Locate the cell with the specified text and output its (x, y) center coordinate. 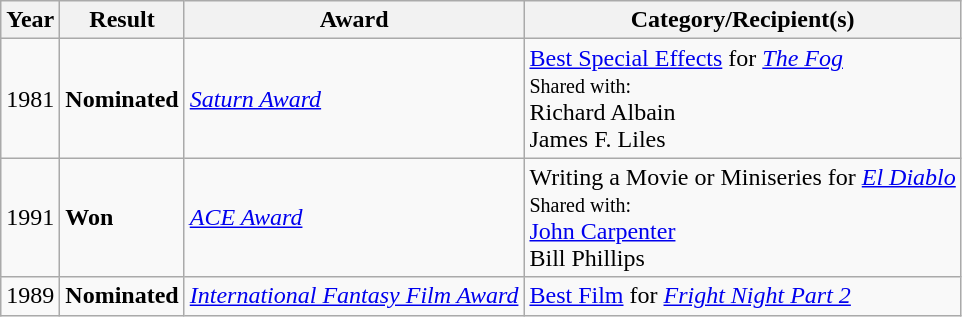
Year (30, 20)
Best Special Effects for The Fog Shared with: Richard AlbainJames F. Liles (742, 98)
1991 (30, 218)
Won (122, 218)
Award (354, 20)
Category/Recipient(s) (742, 20)
Best Film for Fright Night Part 2 (742, 296)
1989 (30, 296)
Saturn Award (354, 98)
International Fantasy Film Award (354, 296)
Result (122, 20)
Writing a Movie or Miniseries for El Diablo Shared with: John CarpenterBill Phillips (742, 218)
ACE Award (354, 218)
1981 (30, 98)
